Provide the (x, y) coordinate of the cell's center where the given text is located.  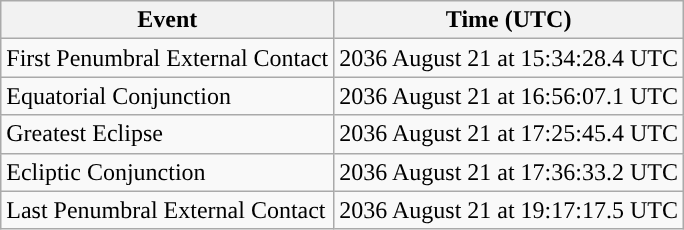
Last Penumbral External Contact (168, 210)
2036 August 21 at 17:36:33.2 UTC (509, 172)
Event (168, 20)
Ecliptic Conjunction (168, 172)
Time (UTC) (509, 20)
2036 August 21 at 16:56:07.1 UTC (509, 96)
Equatorial Conjunction (168, 96)
Greatest Eclipse (168, 134)
2036 August 21 at 17:25:45.4 UTC (509, 134)
2036 August 21 at 15:34:28.4 UTC (509, 58)
2036 August 21 at 19:17:17.5 UTC (509, 210)
First Penumbral External Contact (168, 58)
